Extract the (X, Y) coordinate from the center of the cell holding the provided text.  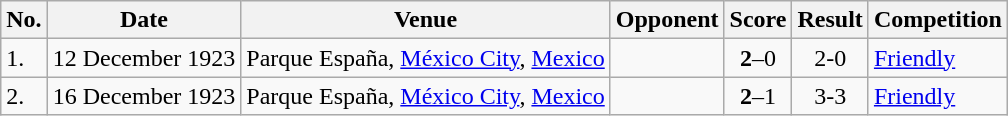
Opponent (667, 20)
Score (758, 20)
Result (830, 20)
2-0 (830, 58)
Date (144, 20)
Competition (938, 20)
No. (24, 20)
2–0 (758, 58)
Venue (426, 20)
1. (24, 58)
16 December 1923 (144, 96)
3-3 (830, 96)
12 December 1923 (144, 58)
2. (24, 96)
2–1 (758, 96)
